Pinpoint the cell where the given text exists, returning its (X, Y) midpoint coordinate. 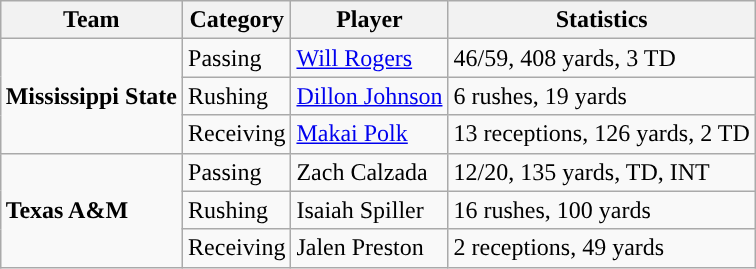
Makai Polk (370, 134)
Texas A&M (91, 210)
12/20, 135 yards, TD, INT (602, 172)
Dillon Johnson (370, 96)
Statistics (602, 20)
6 rushes, 19 yards (602, 96)
Isaiah Spiller (370, 210)
46/59, 408 yards, 3 TD (602, 58)
13 receptions, 126 yards, 2 TD (602, 134)
Team (91, 20)
Category (237, 20)
2 receptions, 49 yards (602, 248)
Will Rogers (370, 58)
16 rushes, 100 yards (602, 210)
Player (370, 20)
Mississippi State (91, 96)
Jalen Preston (370, 248)
Zach Calzada (370, 172)
